Determine the (X, Y) coordinate at the center of the cell enclosing the given text.  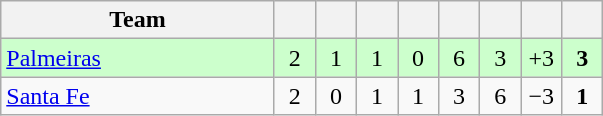
−3 (542, 96)
Team (138, 20)
+3 (542, 58)
Santa Fe (138, 96)
Palmeiras (138, 58)
